Return (X, Y) of the center of cell containing provided text 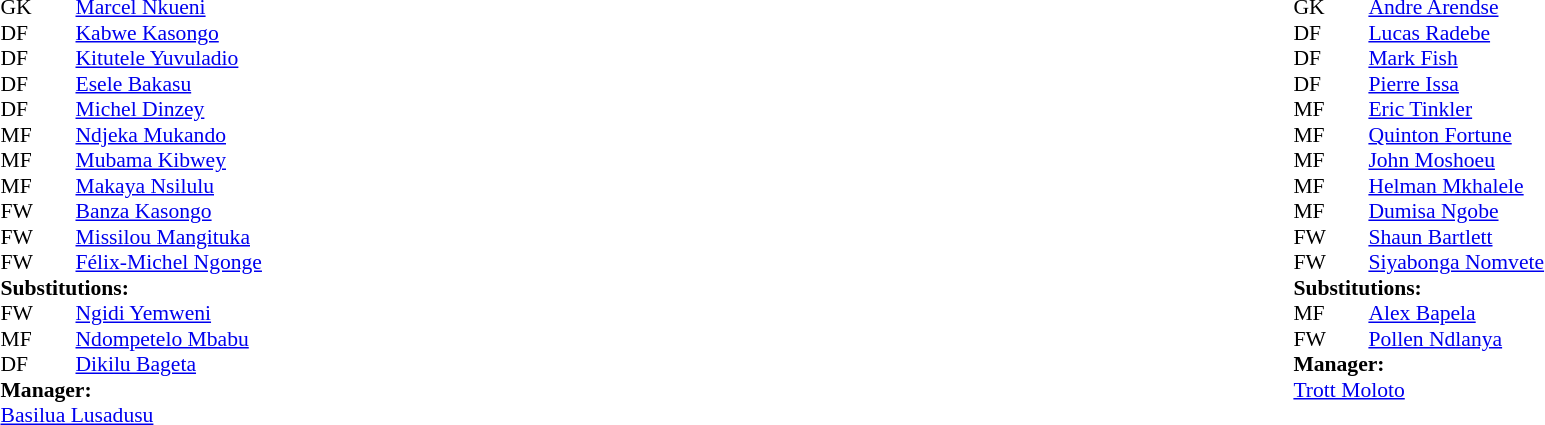
Shaun Bartlett (1456, 237)
Pierre Issa (1456, 84)
Lucas Radebe (1456, 33)
Kitutele Yuvuladio (169, 59)
Ngidi Yemweni (169, 313)
John Moshoeu (1456, 161)
Siyabonga Nomvete (1456, 263)
Missilou Mangituka (169, 237)
Mubama Kibwey (169, 161)
Esele Bakasu (169, 84)
Félix-Michel Ngonge (169, 263)
Makaya Nsilulu (169, 186)
Banza Kasongo (169, 211)
Kabwe Kasongo (169, 33)
Dikilu Bageta (169, 365)
Dumisa Ngobe (1456, 211)
Mark Fish (1456, 59)
Helman Mkhalele (1456, 186)
Ndompetelo Mbabu (169, 339)
Ndjeka Mukando (169, 135)
Alex Bapela (1456, 313)
Quinton Fortune (1456, 135)
Michel Dinzey (169, 109)
Pollen Ndlanya (1456, 339)
Trott Moloto (1418, 390)
Eric Tinkler (1456, 109)
